Scan for the cell matching the given text and deliver its [X, Y] coordinate at center. 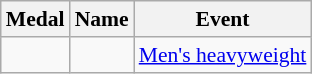
Event [223, 19]
Medal [36, 19]
Men's heavyweight [223, 55]
Name [102, 19]
